Scan for the cell matching the given text and deliver its [x, y] coordinate at center. 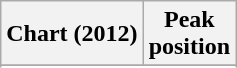
Chart (2012) [72, 34]
Peakposition [189, 34]
